Search for the cell housing the specified text and yield its (X, Y) center coordinate. 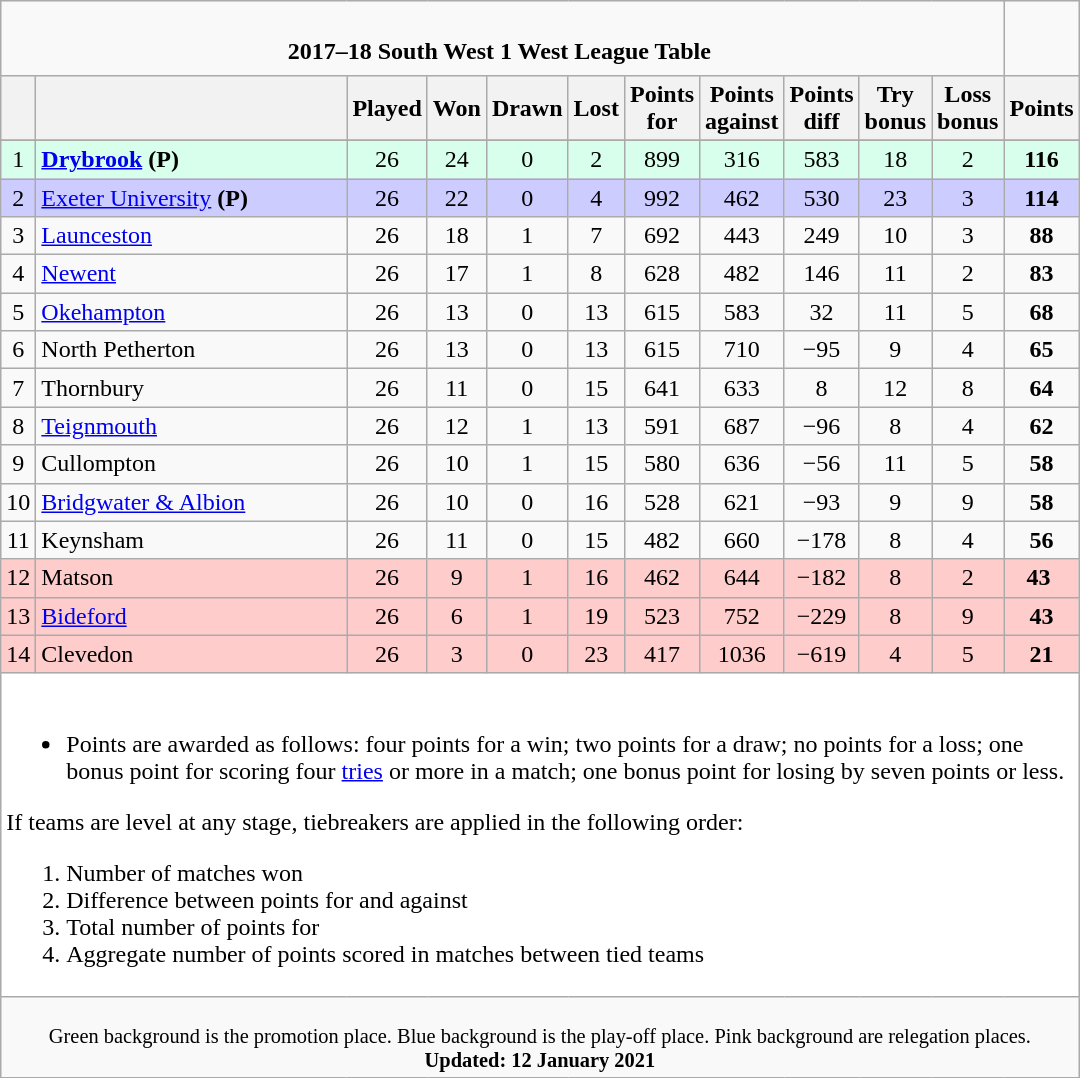
316 (742, 159)
Played (387, 108)
899 (662, 159)
62 (1042, 426)
19 (596, 616)
North Petherton (192, 350)
17 (456, 274)
21 (1042, 654)
636 (742, 464)
Matson (192, 578)
Newent (192, 274)
−229 (822, 616)
692 (662, 236)
Points diff (822, 108)
Exeter University (P) (192, 197)
65 (1042, 350)
530 (822, 197)
633 (742, 388)
−178 (822, 540)
Points for (662, 108)
Points against (742, 108)
417 (662, 654)
1036 (742, 654)
64 (1042, 388)
523 (662, 616)
−182 (822, 578)
32 (822, 312)
443 (742, 236)
146 (822, 274)
Try bonus (895, 108)
Won (456, 108)
14 (18, 654)
Green background is the promotion place. Blue background is the play-off place. Pink background are relegation places. Updated: 12 January 2021 (540, 1036)
−56 (822, 464)
24 (456, 159)
−619 (822, 654)
249 (822, 236)
591 (662, 426)
Okehampton (192, 312)
752 (742, 616)
116 (1042, 159)
660 (742, 540)
Drybrook (P) (192, 159)
Lost (596, 108)
Loss bonus (968, 108)
Bridgwater & Albion (192, 502)
Thornbury (192, 388)
Teignmouth (192, 426)
Drawn (527, 108)
710 (742, 350)
Keynsham (192, 540)
Bideford (192, 616)
Launceston (192, 236)
Cullompton (192, 464)
992 (662, 197)
644 (742, 578)
528 (662, 502)
−95 (822, 350)
628 (662, 274)
56 (1042, 540)
580 (662, 464)
−96 (822, 426)
114 (1042, 197)
641 (662, 388)
22 (456, 197)
68 (1042, 312)
−93 (822, 502)
83 (1042, 274)
88 (1042, 236)
621 (742, 502)
Points (1042, 108)
Clevedon (192, 654)
687 (742, 426)
